Detect which cell encompasses the target text, then output its (x, y) center coordinate. 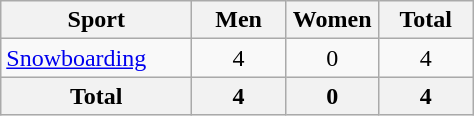
Snowboarding (96, 58)
Sport (96, 20)
Men (239, 20)
Women (332, 20)
